From the cell containing the given text, extract its center point as (X, Y) coordinate. 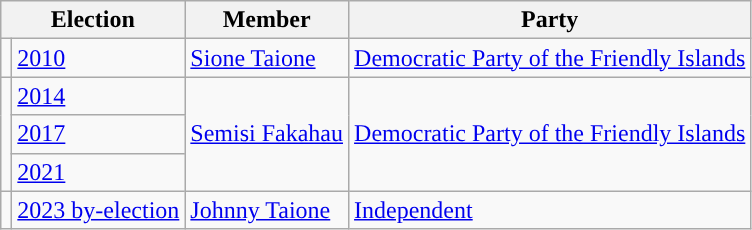
2021 (98, 172)
Independent (550, 210)
Sione Taione (267, 58)
2014 (98, 96)
2023 by-election (98, 210)
Party (550, 20)
Semisi Fakahau (267, 134)
2017 (98, 134)
2010 (98, 58)
Election (93, 20)
Member (267, 20)
Johnny Taione (267, 210)
